Identify which cell holds the provided text, then report its [X, Y] central coordinate. 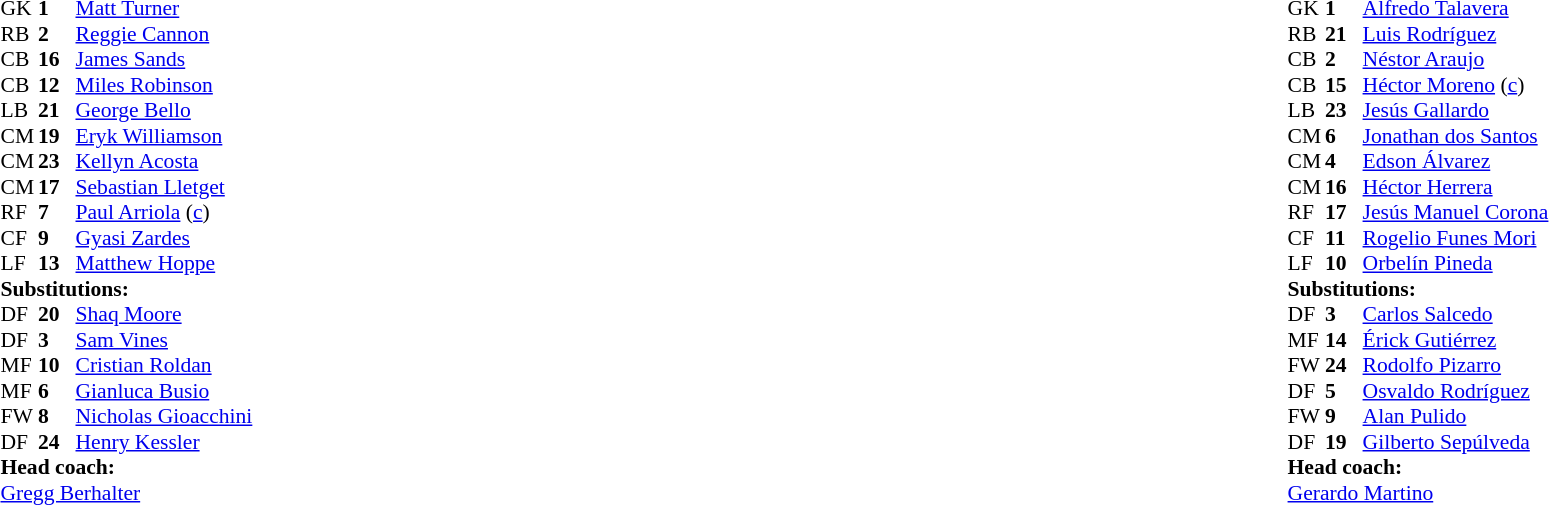
Jesús Manuel Corona [1456, 213]
Alan Pulido [1456, 417]
8 [57, 417]
Shaq Moore [164, 315]
Eryk Williamson [164, 136]
11 [1344, 238]
Orbelín Pineda [1456, 263]
Gilberto Sepúlveda [1456, 442]
Osvaldo Rodríguez [1456, 391]
Rodolfo Pizarro [1456, 365]
Sebastian Lletget [164, 187]
Nicholas Gioacchini [164, 417]
Jonathan dos Santos [1456, 136]
7 [57, 213]
Sam Vines [164, 340]
Héctor Moreno (c) [1456, 85]
Rogelio Funes Mori [1456, 238]
Kellyn Acosta [164, 161]
Néstor Araujo [1456, 59]
Gianluca Busio [164, 391]
14 [1344, 340]
4 [1344, 161]
James Sands [164, 59]
5 [1344, 391]
Héctor Herrera [1456, 187]
Matthew Hoppe [164, 263]
Paul Arriola (c) [164, 213]
Gyasi Zardes [164, 238]
Edson Álvarez [1456, 161]
15 [1344, 85]
Érick Gutiérrez [1456, 340]
Henry Kessler [164, 442]
Cristian Roldan [164, 365]
12 [57, 85]
Reggie Cannon [164, 34]
Carlos Salcedo [1456, 315]
13 [57, 263]
20 [57, 315]
Luis Rodríguez [1456, 34]
Miles Robinson [164, 85]
George Bello [164, 111]
Jesús Gallardo [1456, 111]
